For the text-containing cell, return its midpoint in [x, y] coordinate format. 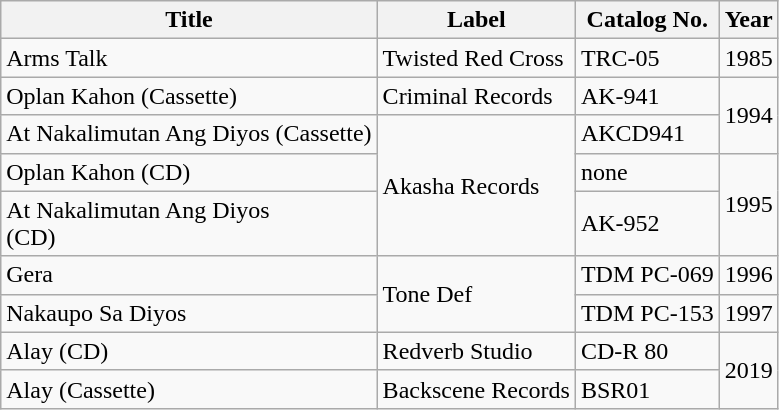
Title [189, 20]
Alay (CD) [189, 351]
Redverb Studio [476, 351]
1995 [748, 204]
2019 [748, 370]
Twisted Red Cross [476, 58]
TDM PC-069 [647, 275]
TDM PC-153 [647, 313]
AK-941 [647, 96]
1985 [748, 58]
Tone Def [476, 294]
Arms Talk [189, 58]
Catalog No. [647, 20]
none [647, 172]
Oplan Kahon (CD) [189, 172]
AKCD941 [647, 134]
CD-R 80 [647, 351]
1994 [748, 115]
Criminal Records [476, 96]
Backscene Records [476, 389]
AK-952 [647, 224]
At Nakalimutan Ang Diyos (Cassette) [189, 134]
Year [748, 20]
1996 [748, 275]
TRC-05 [647, 58]
Alay (Cassette) [189, 389]
BSR01 [647, 389]
1997 [748, 313]
Label [476, 20]
Oplan Kahon (Cassette) [189, 96]
Gera [189, 275]
Nakaupo Sa Diyos [189, 313]
At Nakalimutan Ang Diyos(CD) [189, 224]
Akasha Records [476, 186]
